Pinpoint the cell where the given text exists, returning its (X, Y) midpoint coordinate. 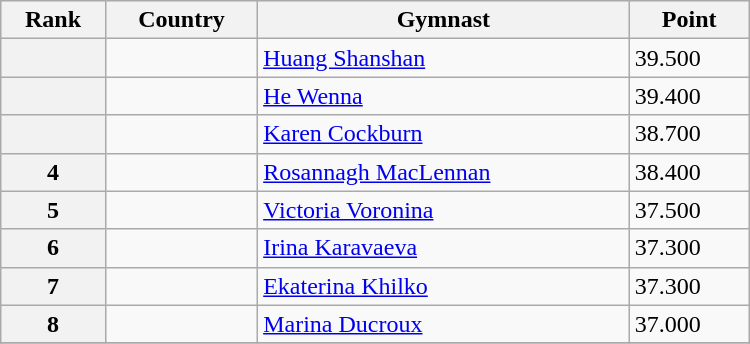
Irina Karavaeva (444, 248)
38.400 (689, 172)
37.500 (689, 210)
Karen Cockburn (444, 134)
Victoria Voronina (444, 210)
Country (181, 20)
5 (54, 210)
7 (54, 286)
Point (689, 20)
Rosannagh MacLennan (444, 172)
8 (54, 324)
Huang Shanshan (444, 58)
6 (54, 248)
4 (54, 172)
38.700 (689, 134)
Rank (54, 20)
He Wenna (444, 96)
Marina Ducroux (444, 324)
Ekaterina Khilko (444, 286)
39.400 (689, 96)
37.000 (689, 324)
Gymnast (444, 20)
39.500 (689, 58)
